Scan for the cell matching the given text and deliver its [X, Y] coordinate at center. 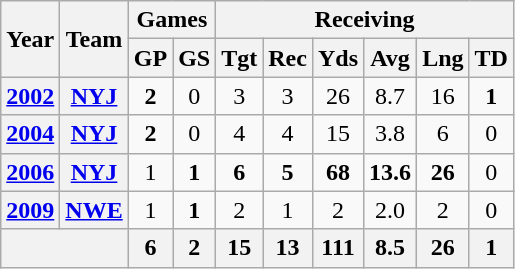
GP [150, 58]
Lng [443, 58]
2.0 [390, 210]
Tgt [240, 58]
5 [288, 172]
3.8 [390, 134]
Avg [390, 58]
16 [443, 96]
2009 [30, 210]
Year [30, 39]
TD [491, 58]
13.6 [390, 172]
Receiving [365, 20]
2004 [30, 134]
Rec [288, 58]
2002 [30, 96]
Team [94, 39]
68 [338, 172]
GS [194, 58]
2006 [30, 172]
Yds [338, 58]
Games [172, 20]
13 [288, 248]
8.7 [390, 96]
111 [338, 248]
NWE [94, 210]
8.5 [390, 248]
